Locate the cell with the specified text and output its (x, y) center coordinate. 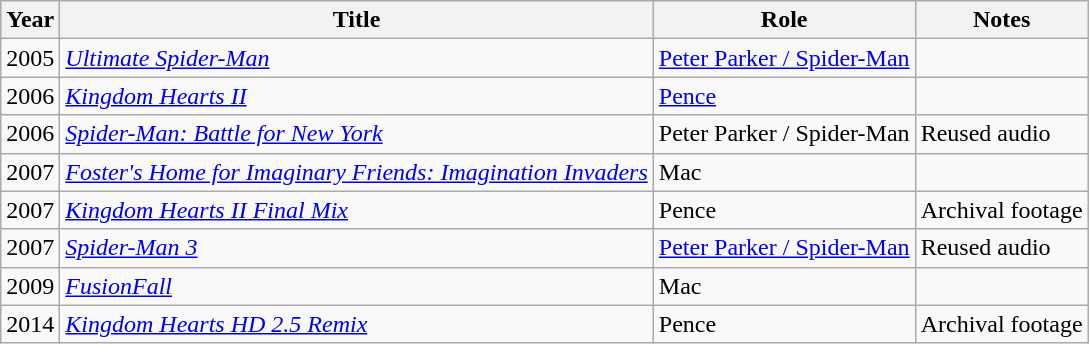
Role (784, 20)
FusionFall (356, 286)
2014 (30, 324)
2005 (30, 58)
Kingdom Hearts II Final Mix (356, 210)
Year (30, 20)
Kingdom Hearts HD 2.5 Remix (356, 324)
Title (356, 20)
Notes (1002, 20)
Spider-Man 3 (356, 248)
Ultimate Spider-Man (356, 58)
Kingdom Hearts II (356, 96)
2009 (30, 286)
Foster's Home for Imaginary Friends: Imagination Invaders (356, 172)
Spider-Man: Battle for New York (356, 134)
